Scan for the cell matching the given text and deliver its [X, Y] coordinate at center. 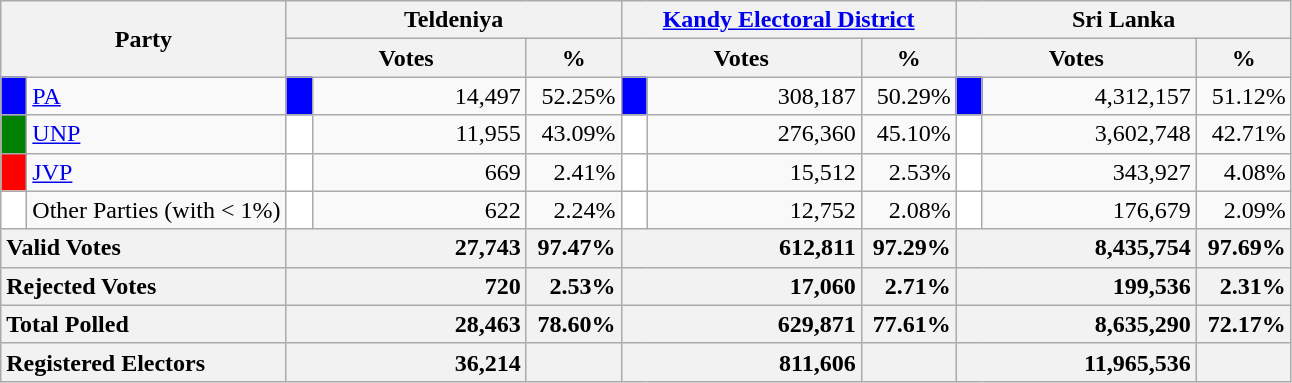
2.41% [574, 172]
2.31% [1244, 286]
11,955 [419, 134]
2.09% [1244, 210]
Party [144, 39]
72.17% [1244, 324]
51.12% [1244, 96]
811,606 [741, 362]
43.09% [574, 134]
78.60% [574, 324]
50.29% [908, 96]
27,743 [406, 248]
2.71% [908, 286]
629,871 [741, 324]
97.69% [1244, 248]
15,512 [754, 172]
8,435,754 [1076, 248]
97.29% [908, 248]
Sri Lanka [1124, 20]
720 [406, 286]
2.08% [908, 210]
Total Polled [144, 324]
12,752 [754, 210]
77.61% [908, 324]
Registered Electors [144, 362]
52.25% [574, 96]
199,536 [1076, 286]
4.08% [1244, 172]
Rejected Votes [144, 286]
2.24% [574, 210]
4,312,157 [1089, 96]
Kandy Electoral District [788, 20]
17,060 [741, 286]
3,602,748 [1089, 134]
JVP [156, 172]
308,187 [754, 96]
8,635,290 [1076, 324]
97.47% [574, 248]
14,497 [419, 96]
UNP [156, 134]
Teldeniya [454, 20]
45.10% [908, 134]
Other Parties (with < 1%) [156, 210]
42.71% [1244, 134]
622 [419, 210]
28,463 [406, 324]
276,360 [754, 134]
612,811 [741, 248]
Valid Votes [144, 248]
11,965,536 [1076, 362]
36,214 [406, 362]
176,679 [1089, 210]
669 [419, 172]
PA [156, 96]
343,927 [1089, 172]
